Capture the cell that displays the provided text and extract its (x, y) central coordinate. 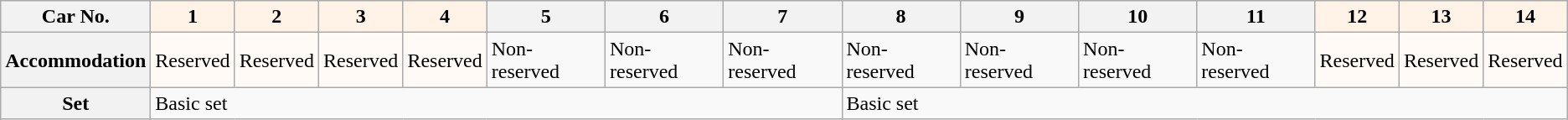
13 (1441, 17)
Car No. (75, 17)
4 (445, 17)
Set (75, 103)
3 (361, 17)
6 (663, 17)
7 (782, 17)
8 (901, 17)
12 (1357, 17)
10 (1137, 17)
14 (1525, 17)
1 (193, 17)
9 (1019, 17)
Accommodation (75, 60)
5 (546, 17)
11 (1256, 17)
2 (276, 17)
